Provide the [x, y] coordinate of the cell's center where the given text is located.  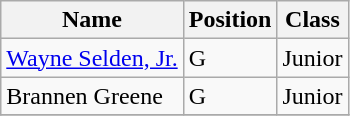
Position [230, 20]
Name [92, 20]
Wayne Selden, Jr. [92, 58]
Brannen Greene [92, 96]
Class [312, 20]
